Search for the cell housing the specified text and yield its (x, y) center coordinate. 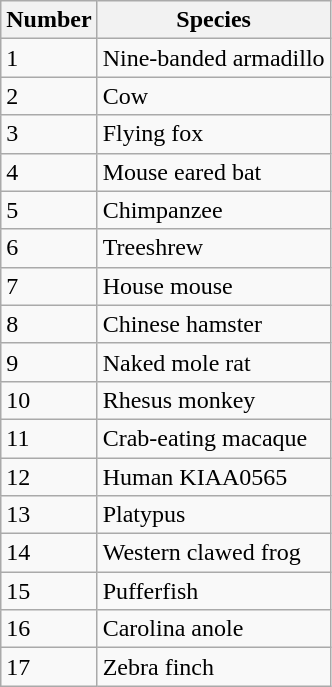
1 (49, 58)
14 (49, 553)
13 (49, 515)
17 (49, 667)
Chinese hamster (214, 324)
Pufferfish (214, 591)
Zebra finch (214, 667)
16 (49, 629)
Cow (214, 96)
Human KIAA0565 (214, 477)
4 (49, 172)
Western clawed frog (214, 553)
Chimpanzee (214, 210)
8 (49, 324)
House mouse (214, 286)
11 (49, 438)
2 (49, 96)
6 (49, 248)
12 (49, 477)
Naked mole rat (214, 362)
Rhesus monkey (214, 400)
10 (49, 400)
Platypus (214, 515)
Species (214, 20)
Mouse eared bat (214, 172)
5 (49, 210)
3 (49, 134)
Number (49, 20)
Nine-banded armadillo (214, 58)
Crab-eating macaque (214, 438)
Carolina anole (214, 629)
15 (49, 591)
Treeshrew (214, 248)
Flying fox (214, 134)
7 (49, 286)
9 (49, 362)
